Return (x, y) of the center of cell containing provided text 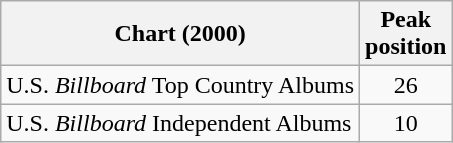
Chart (2000) (180, 34)
26 (406, 85)
10 (406, 123)
Peakposition (406, 34)
U.S. Billboard Top Country Albums (180, 85)
U.S. Billboard Independent Albums (180, 123)
